Capture the cell that displays the provided text and extract its (X, Y) central coordinate. 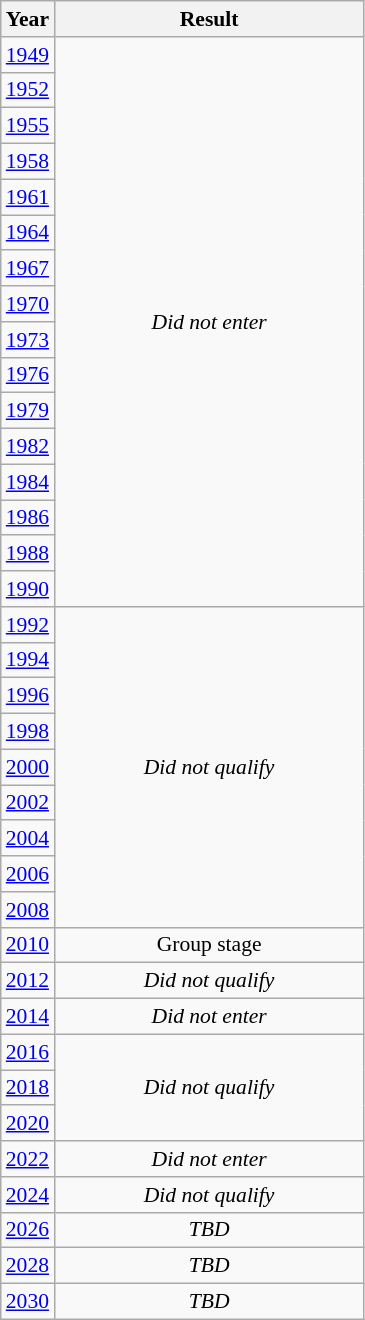
2012 (28, 981)
2016 (28, 1052)
1973 (28, 340)
1986 (28, 518)
1961 (28, 197)
1990 (28, 589)
1949 (28, 55)
1992 (28, 625)
2004 (28, 839)
2026 (28, 1230)
1988 (28, 554)
1952 (28, 90)
2008 (28, 910)
1998 (28, 732)
1967 (28, 269)
2002 (28, 803)
1964 (28, 233)
1955 (28, 126)
2010 (28, 945)
2014 (28, 1017)
1970 (28, 304)
1984 (28, 482)
Result (209, 19)
Group stage (209, 945)
2030 (28, 1302)
1996 (28, 696)
2006 (28, 874)
1979 (28, 411)
2020 (28, 1124)
2022 (28, 1159)
2018 (28, 1088)
Year (28, 19)
2000 (28, 767)
2028 (28, 1266)
2024 (28, 1195)
1982 (28, 447)
1994 (28, 660)
1976 (28, 375)
1958 (28, 162)
